From the cell containing the given text, extract its center point as [x, y] coordinate. 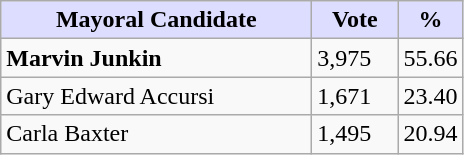
1,671 [355, 96]
3,975 [355, 58]
Gary Edward Accursi [156, 96]
Marvin Junkin [156, 58]
Vote [355, 20]
20.94 [430, 134]
1,495 [355, 134]
23.40 [430, 96]
Mayoral Candidate [156, 20]
Carla Baxter [156, 134]
55.66 [430, 58]
% [430, 20]
